Return the (x, y) coordinate for the center point of the cell that contains the specified text.  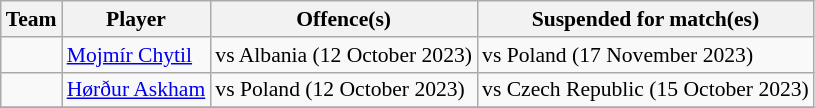
Hørður Askham (136, 90)
Offence(s) (344, 19)
vs Poland (12 October 2023) (344, 90)
Suspended for match(es) (646, 19)
Player (136, 19)
vs Albania (12 October 2023) (344, 55)
Mojmír Chytil (136, 55)
vs Poland (17 November 2023) (646, 55)
vs Czech Republic (15 October 2023) (646, 90)
Team (32, 19)
